Determine the [X, Y] coordinate at the center of the cell enclosing the given text.  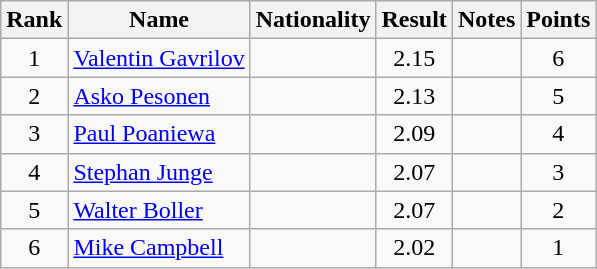
Rank [34, 20]
Paul Poaniewa [159, 134]
Points [558, 20]
Name [159, 20]
Result [414, 20]
Stephan Junge [159, 172]
2.15 [414, 58]
Notes [486, 20]
2.02 [414, 248]
2.09 [414, 134]
2.13 [414, 96]
Valentin Gavrilov [159, 58]
Asko Pesonen [159, 96]
Walter Boller [159, 210]
Nationality [313, 20]
Mike Campbell [159, 248]
